Scan for the cell matching the given text and deliver its (x, y) coordinate at center. 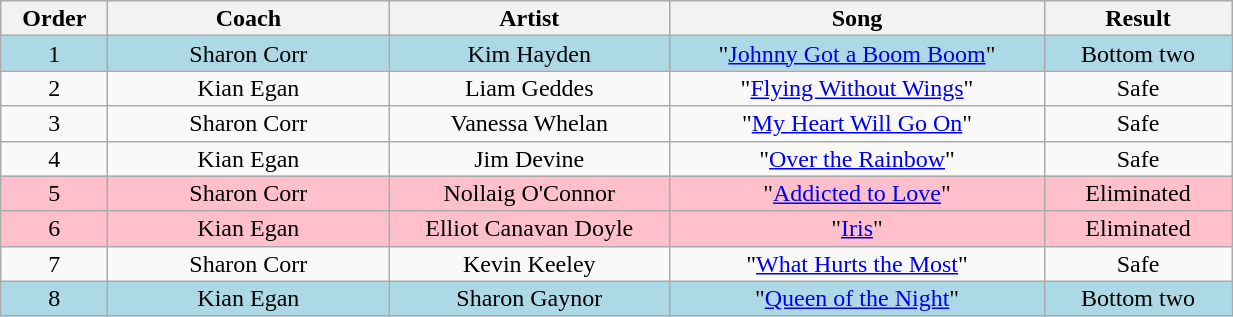
"Johnny Got a Boom Boom" (858, 54)
"My Heart Will Go On" (858, 124)
"Over the Rainbow" (858, 158)
Artist (530, 18)
"Iris" (858, 228)
"Addicted to Love" (858, 194)
8 (54, 298)
Jim Devine (530, 158)
Kim Hayden (530, 54)
5 (54, 194)
6 (54, 228)
"Flying Without Wings" (858, 88)
Coach (248, 18)
"What Hurts the Most" (858, 264)
Result (1138, 18)
2 (54, 88)
Kevin Keeley (530, 264)
Vanessa Whelan (530, 124)
Liam Geddes (530, 88)
Elliot Canavan Doyle (530, 228)
3 (54, 124)
1 (54, 54)
7 (54, 264)
Sharon Gaynor (530, 298)
Nollaig O'Connor (530, 194)
Order (54, 18)
Song (858, 18)
"Queen of the Night" (858, 298)
4 (54, 158)
